Return (x, y) of the center of cell containing provided text 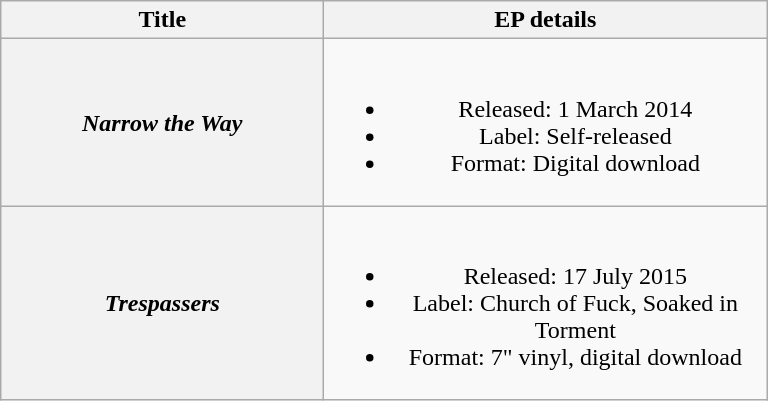
EP details (546, 20)
Trespassers (162, 303)
Narrow the Way (162, 122)
Released: 1 March 2014Label: Self-releasedFormat: Digital download (546, 122)
Title (162, 20)
Released: 17 July 2015Label: Church of Fuck, Soaked in TormentFormat: 7" vinyl, digital download (546, 303)
